Locate the cell with the specified text and output its [X, Y] center coordinate. 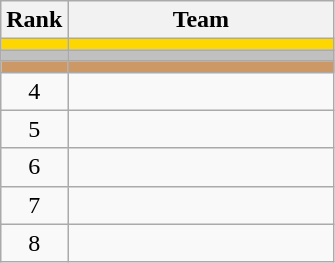
4 [34, 91]
6 [34, 167]
Rank [34, 20]
7 [34, 205]
Team [201, 20]
5 [34, 129]
8 [34, 243]
